Output the (X, Y) coordinate of the center of the cell containing the given text.  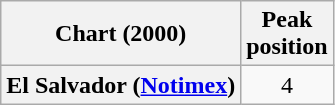
El Salvador (Notimex) (121, 85)
Peakposition (287, 34)
Chart (2000) (121, 34)
4 (287, 85)
